Output the (x, y) coordinate of the center of the cell containing the given text.  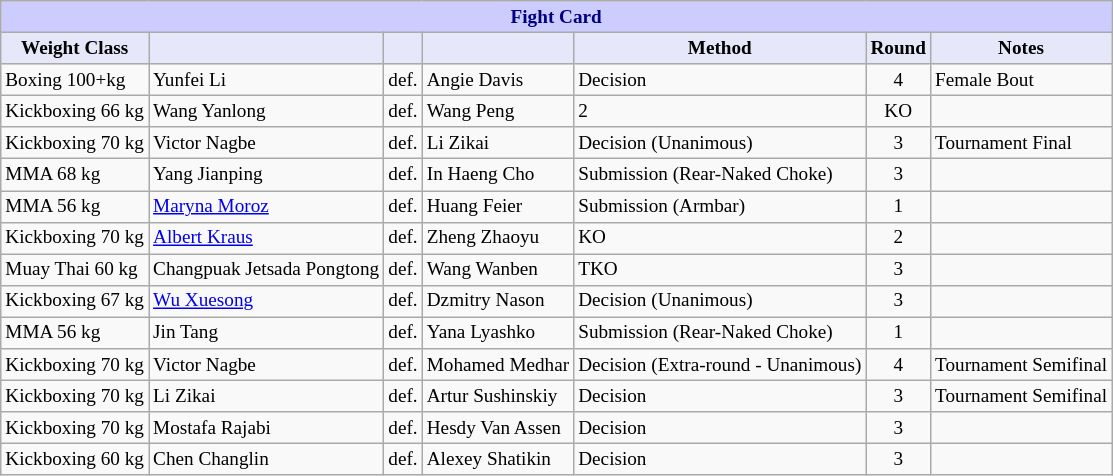
Angie Davis (498, 80)
Wang Peng (498, 111)
Hesdy Van Assen (498, 428)
Boxing 100+kg (75, 80)
Yana Lyashko (498, 333)
Kickboxing 66 kg (75, 111)
Weight Class (75, 48)
Kickboxing 67 kg (75, 301)
Tournament Final (1022, 143)
Round (898, 48)
Muay Thai 60 kg (75, 270)
TKO (720, 270)
Jin Tang (266, 333)
Notes (1022, 48)
Zheng Zhaoyu (498, 238)
Chen Changlin (266, 460)
Yunfei Li (266, 80)
Wang Yanlong (266, 111)
Dzmitry Nason (498, 301)
Wang Wanben (498, 270)
Huang Feier (498, 206)
Alexey Shatikin (498, 460)
Decision (Extra-round - Unanimous) (720, 365)
Yang Jianping (266, 175)
Albert Kraus (266, 238)
Wu Xuesong (266, 301)
In Haeng Cho (498, 175)
Fight Card (556, 17)
Submission (Armbar) (720, 206)
Method (720, 48)
MMA 68 kg (75, 175)
Mohamed Medhar (498, 365)
Kickboxing 60 kg (75, 460)
Artur Sushinskiy (498, 396)
Changpuak Jetsada Pongtong (266, 270)
Maryna Moroz (266, 206)
Female Bout (1022, 80)
Mostafa Rajabi (266, 428)
